Provide the [X, Y] coordinate of the cell's center where the given text is located.  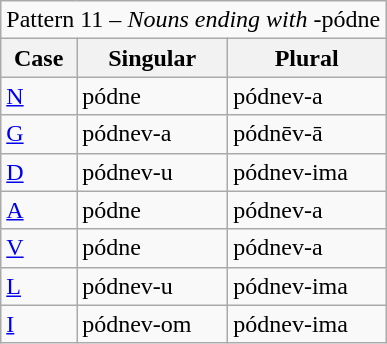
V [39, 248]
N [39, 96]
A [39, 210]
Case [39, 58]
D [39, 172]
pódnēv-ā [307, 134]
Singular [152, 58]
I [39, 324]
Pattern 11 – Nouns ending with -pódne [194, 20]
G [39, 134]
pódnev-om [152, 324]
Plural [307, 58]
L [39, 286]
